Detect which cell encompasses the target text, then output its (x, y) center coordinate. 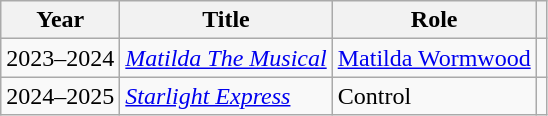
Year (60, 20)
2024–2025 (60, 96)
2023–2024 (60, 58)
Role (434, 20)
Starlight Express (226, 96)
Matilda The Musical (226, 58)
Matilda Wormwood (434, 58)
Title (226, 20)
Control (434, 96)
